Identify which cell holds the provided text, then report its (x, y) central coordinate. 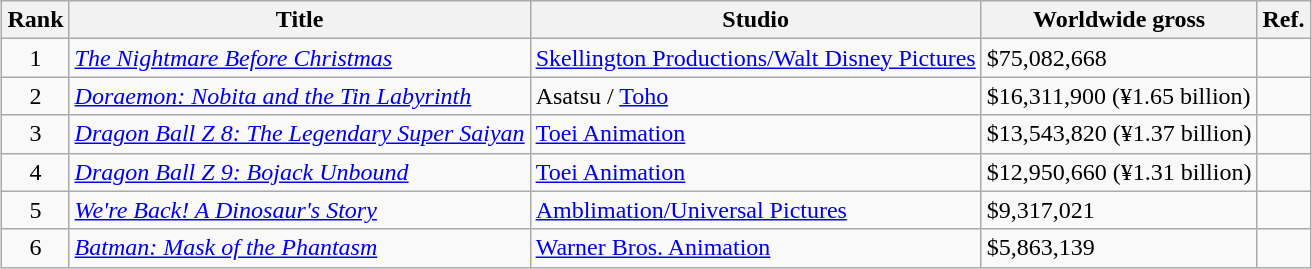
$16,311,900 (¥1.65 billion) (1119, 96)
Title (300, 20)
Worldwide gross (1119, 20)
The Nightmare Before Christmas (300, 58)
2 (36, 96)
Doraemon: Nobita and the Tin Labyrinth (300, 96)
Dragon Ball Z 8: The Legendary Super Saiyan (300, 134)
4 (36, 172)
$13,543,820 (¥1.37 billion) (1119, 134)
Skellington Productions/Walt Disney Pictures (756, 58)
1 (36, 58)
$75,082,668 (1119, 58)
Batman: Mask of the Phantasm (300, 248)
Ref. (1284, 20)
Dragon Ball Z 9: Bojack Unbound (300, 172)
5 (36, 210)
3 (36, 134)
Warner Bros. Animation (756, 248)
6 (36, 248)
Amblimation/Universal Pictures (756, 210)
$9,317,021 (1119, 210)
$12,950,660 (¥1.31 billion) (1119, 172)
We're Back! A Dinosaur's Story (300, 210)
Asatsu / Toho (756, 96)
$5,863,139 (1119, 248)
Studio (756, 20)
Rank (36, 20)
